Capture the cell that displays the provided text and extract its (x, y) central coordinate. 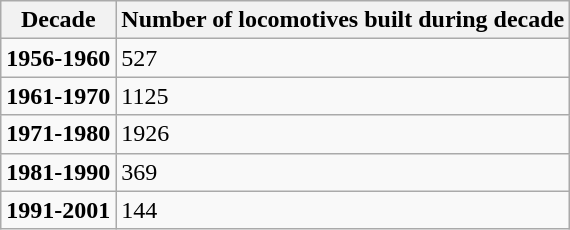
Decade (58, 20)
1956-1960 (58, 58)
527 (343, 58)
1981-1990 (58, 172)
1926 (343, 134)
1961-1970 (58, 96)
1971-1980 (58, 134)
1125 (343, 96)
1991-2001 (58, 210)
369 (343, 172)
144 (343, 210)
Number of locomotives built during decade (343, 20)
